Find where the given text appears and provide that cell's center as (x, y) coordinate. 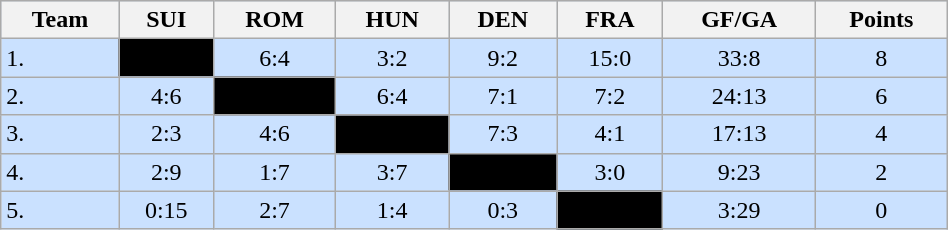
1. (60, 58)
0:15 (166, 210)
DEN (503, 20)
7:1 (503, 96)
7:2 (610, 96)
3. (60, 134)
15:0 (610, 58)
33:8 (740, 58)
2. (60, 96)
9:23 (740, 172)
3:0 (610, 172)
4:1 (610, 134)
7:3 (503, 134)
HUN (392, 20)
17:13 (740, 134)
8 (881, 58)
Team (60, 20)
5. (60, 210)
2:7 (274, 210)
1:4 (392, 210)
SUI (166, 20)
ROM (274, 20)
0 (881, 210)
GF/GA (740, 20)
FRA (610, 20)
Points (881, 20)
0:3 (503, 210)
6 (881, 96)
4. (60, 172)
3:7 (392, 172)
1:7 (274, 172)
9:2 (503, 58)
24:13 (740, 96)
3:2 (392, 58)
2 (881, 172)
2:3 (166, 134)
3:29 (740, 210)
2:9 (166, 172)
4 (881, 134)
